Pinpoint the cell where the given text exists, returning its [x, y] midpoint coordinate. 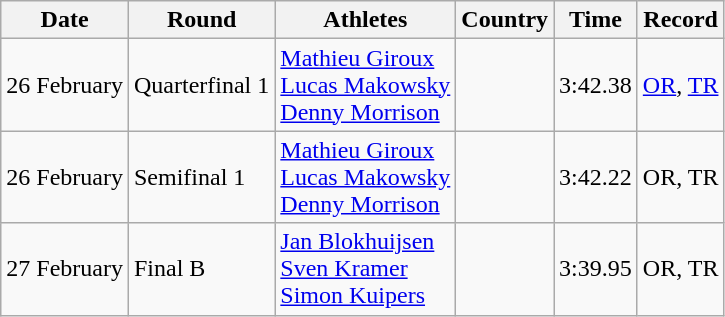
3:39.95 [596, 269]
27 February [65, 269]
Time [596, 20]
Record [680, 20]
Final B [201, 269]
Quarterfinal 1 [201, 85]
Date [65, 20]
Jan BlokhuijsenSven KramerSimon Kuipers [366, 269]
Round [201, 20]
Country [505, 20]
Semifinal 1 [201, 177]
3:42.38 [596, 85]
Athletes [366, 20]
3:42.22 [596, 177]
